Capture the cell that displays the provided text and extract its [x, y] central coordinate. 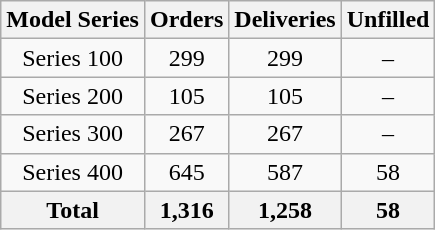
Series 100 [73, 58]
Model Series [73, 20]
587 [285, 172]
645 [186, 172]
Orders [186, 20]
Series 300 [73, 134]
1,258 [285, 210]
Total [73, 210]
Deliveries [285, 20]
Unfilled [388, 20]
1,316 [186, 210]
Series 200 [73, 96]
Series 400 [73, 172]
